Output the (x, y) coordinate of the center of the cell containing the given text.  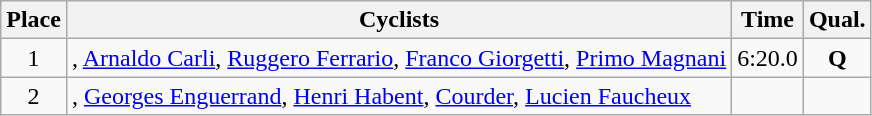
1 (34, 58)
, Arnaldo Carli, Ruggero Ferrario, Franco Giorgetti, Primo Magnani (398, 58)
Cyclists (398, 20)
Time (768, 20)
2 (34, 96)
, Georges Enguerrand, Henri Habent, Courder, Lucien Faucheux (398, 96)
Qual. (837, 20)
Q (837, 58)
6:20.0 (768, 58)
Place (34, 20)
